Return [x, y] of the center of cell containing provided text 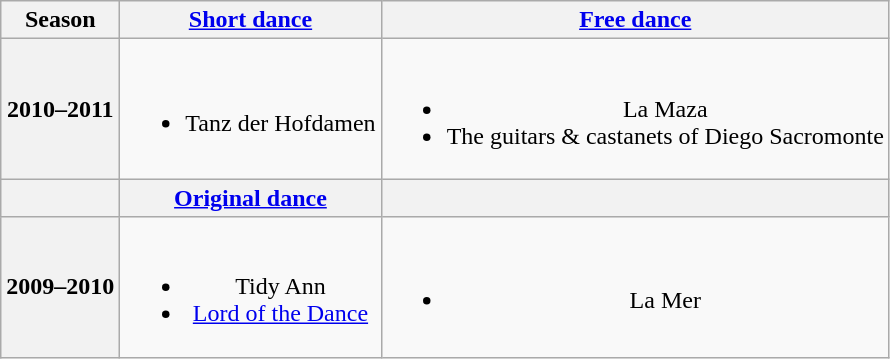
Tidy Ann Lord of the Dance [250, 287]
Tanz der Hofdamen [250, 109]
Free dance [635, 20]
2010–2011 [60, 109]
Season [60, 20]
Short dance [250, 20]
Original dance [250, 198]
La Maza The guitars & castanets of Diego Sacromonte [635, 109]
2009–2010 [60, 287]
La Mer [635, 287]
